For the text-containing cell, return its midpoint in (x, y) coordinate format. 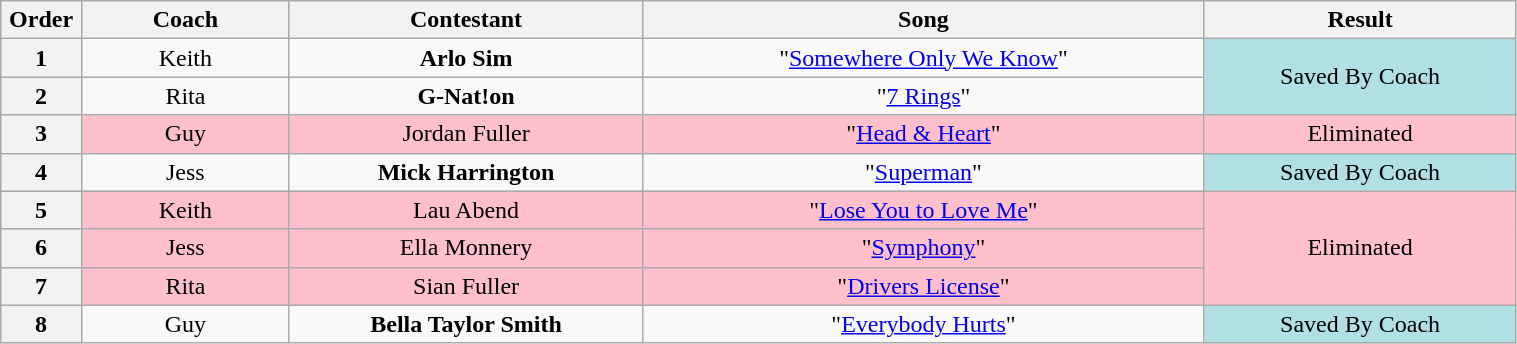
1 (42, 58)
8 (42, 324)
"7 Rings" (924, 96)
"Symphony" (924, 248)
"Head & Heart" (924, 134)
4 (42, 172)
6 (42, 248)
Ella Monnery (466, 248)
G-Nat!on (466, 96)
"Everybody Hurts" (924, 324)
2 (42, 96)
"Lose You to Love Me" (924, 210)
Contestant (466, 20)
3 (42, 134)
Sian Fuller (466, 286)
"Drivers License" (924, 286)
5 (42, 210)
Mick Harrington (466, 172)
Result (1360, 20)
"Superman" (924, 172)
Song (924, 20)
Order (42, 20)
Jordan Fuller (466, 134)
"Somewhere Only We Know" (924, 58)
7 (42, 286)
Arlo Sim (466, 58)
Lau Abend (466, 210)
Coach (185, 20)
Bella Taylor Smith (466, 324)
